Search for the cell housing the specified text and yield its (x, y) center coordinate. 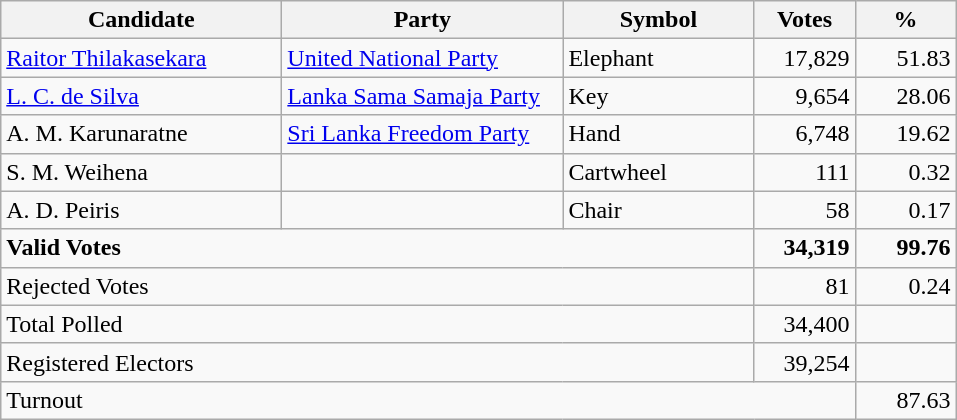
% (906, 20)
0.17 (906, 210)
Lanka Sama Samaja Party (422, 96)
39,254 (804, 362)
34,400 (804, 324)
S. M. Weihena (142, 172)
0.32 (906, 172)
United National Party (422, 58)
9,654 (804, 96)
17,829 (804, 58)
51.83 (906, 58)
Raitor Thilakasekara (142, 58)
Symbol (658, 20)
Total Polled (378, 324)
28.06 (906, 96)
19.62 (906, 134)
34,319 (804, 248)
Votes (804, 20)
0.24 (906, 286)
87.63 (906, 400)
Key (658, 96)
Turnout (428, 400)
Party (422, 20)
L. C. de Silva (142, 96)
Cartwheel (658, 172)
Candidate (142, 20)
Chair (658, 210)
Rejected Votes (378, 286)
Registered Electors (378, 362)
99.76 (906, 248)
A. M. Karunaratne (142, 134)
6,748 (804, 134)
81 (804, 286)
Sri Lanka Freedom Party (422, 134)
111 (804, 172)
A. D. Peiris (142, 210)
Valid Votes (378, 248)
Hand (658, 134)
Elephant (658, 58)
58 (804, 210)
